Pinpoint the cell where the given text exists, returning its [x, y] midpoint coordinate. 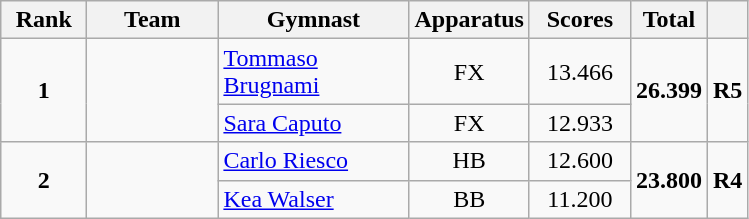
Carlo Riesco [314, 161]
12.600 [580, 161]
Sara Caputo [314, 123]
Tommaso Brugnami [314, 72]
BB [469, 199]
26.399 [668, 90]
13.466 [580, 72]
HB [469, 161]
23.800 [668, 180]
R5 [727, 90]
1 [44, 90]
Gymnast [314, 20]
R4 [727, 180]
Rank [44, 20]
Kea Walser [314, 199]
Total [668, 20]
Scores [580, 20]
Team [152, 20]
11.200 [580, 199]
Apparatus [469, 20]
12.933 [580, 123]
2 [44, 180]
